Return (x, y) of the center of cell containing provided text 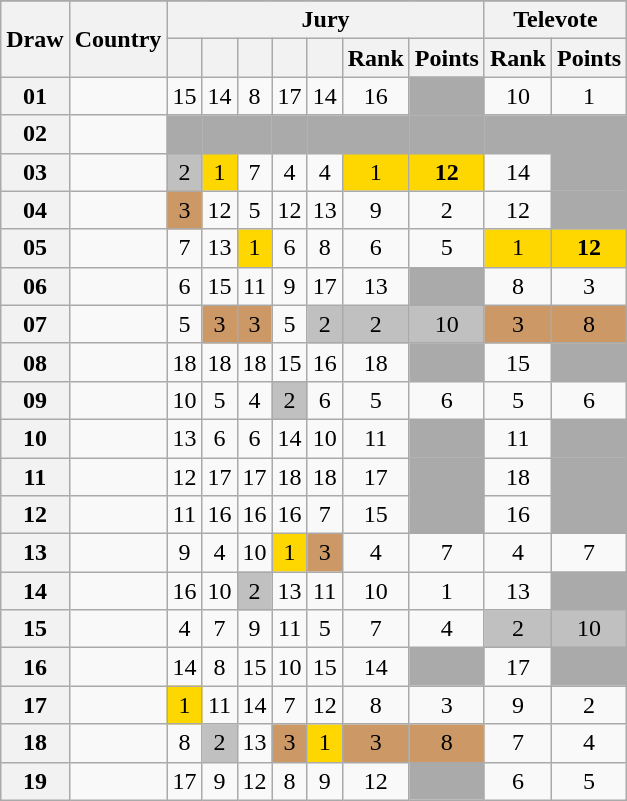
05 (35, 248)
06 (35, 286)
19 (35, 781)
01 (35, 96)
Country (118, 39)
08 (35, 362)
Draw (35, 39)
07 (35, 324)
04 (35, 210)
Jury (326, 20)
09 (35, 400)
Televote (555, 20)
02 (35, 134)
03 (35, 172)
